Return [X, Y] of the center of cell containing provided text 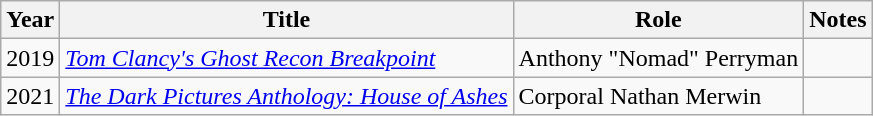
Year [30, 20]
Corporal Nathan Merwin [658, 96]
Tom Clancy's Ghost Recon Breakpoint [286, 58]
The Dark Pictures Anthology: House of Ashes [286, 96]
Title [286, 20]
Anthony "Nomad" Perryman [658, 58]
2019 [30, 58]
2021 [30, 96]
Notes [838, 20]
Role [658, 20]
